Provide the (x, y) coordinate of the cell's center where the given text is located.  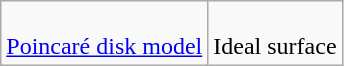
Ideal surface (275, 34)
Poincaré disk model (104, 34)
